Scan for the cell matching the given text and deliver its (X, Y) coordinate at center. 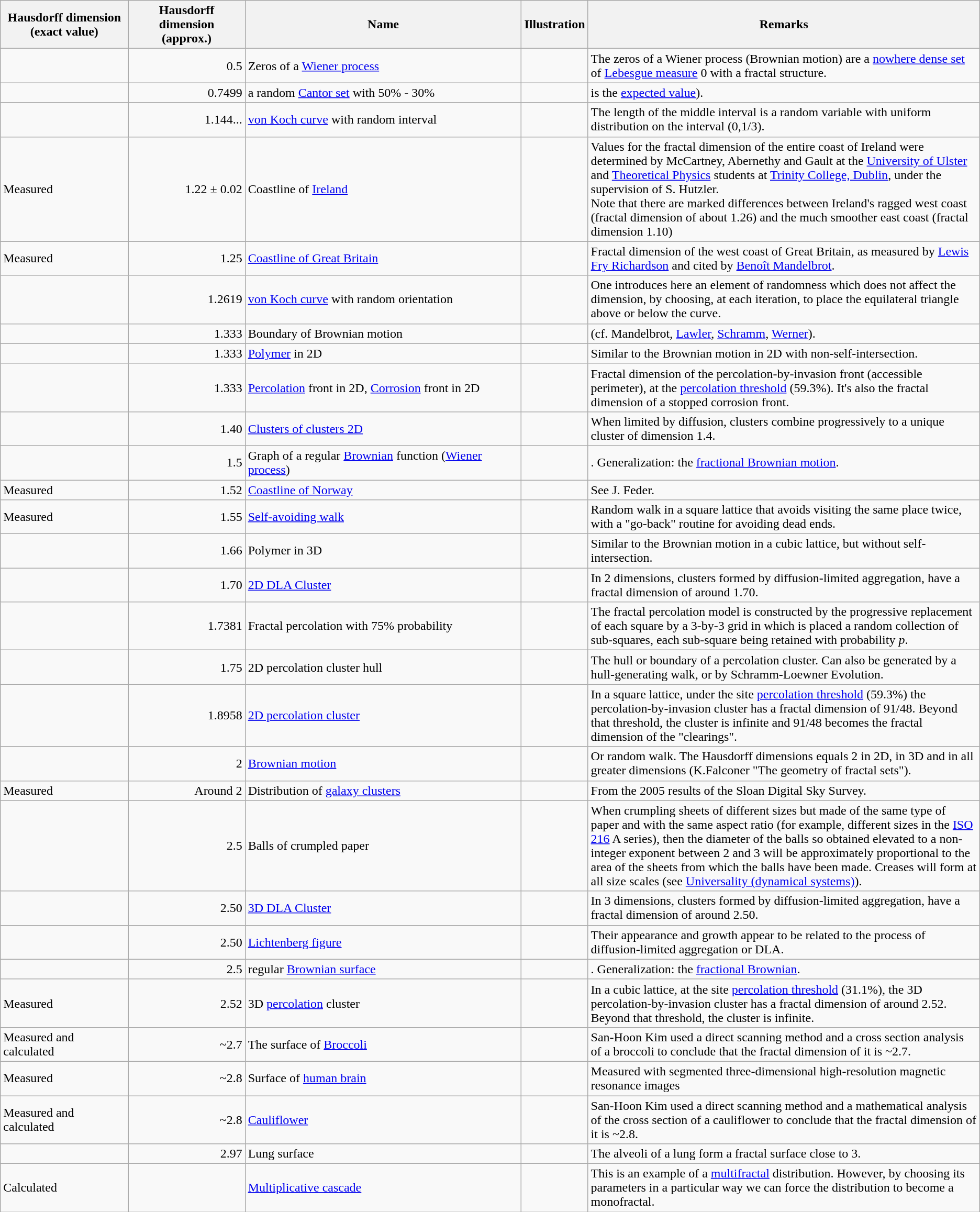
von Koch curve with random interval (383, 119)
Around 2 (186, 791)
Polymer in 3D (383, 551)
San-Hoon Kim used a direct scanning method and a cross section analysis of a broccoli to conclude that the fractal dimension of it is ~2.7. (784, 1044)
When limited by diffusion, clusters combine progressively to a unique cluster of dimension 1.4. (784, 428)
2D DLA Cluster (383, 585)
The hull or boundary of a percolation cluster. Can also be generated by a hull-generating walk, or by Schramm-Loewner Evolution. (784, 667)
~2.7 (186, 1044)
Lichtenberg figure (383, 942)
Or random walk. The Hausdorff dimensions equals 2 in 2D, in 3D and in all greater dimensions (K.Falconer "The geometry of fractal sets"). (784, 763)
1.144... (186, 119)
Illustration (555, 25)
Fractal percolation with 75% probability (383, 626)
1.5 (186, 463)
is the expected value). (784, 93)
1.70 (186, 585)
Clusters of clusters 2D (383, 428)
The zeros of a Wiener process (Brownian motion) are a nowhere dense set of Lebesgue measure 0 with a fractal structure. (784, 66)
Boundary of Brownian motion (383, 333)
The alveoli of a lung form a fractal surface close to 3. (784, 1154)
1.52 (186, 490)
Brownian motion (383, 763)
Random walk in a square lattice that avoids visiting the same place twice, with a "go-back" routine for avoiding dead ends. (784, 517)
1.40 (186, 428)
Multiplicative cascade (383, 1188)
Remarks (784, 25)
Coastline of Ireland (383, 189)
1.2619 (186, 299)
In 2 dimensions, clusters formed by diffusion-limited aggregation, have a fractal dimension of around 1.70. (784, 585)
2.97 (186, 1154)
. Generalization: the fractional Brownian. (784, 969)
1.7381 (186, 626)
The surface of Broccoli (383, 1044)
Graph of a regular Brownian function (Wiener process) (383, 463)
(cf. Mandelbrot, Lawler, Schramm, Werner). (784, 333)
Coastline of Great Britain (383, 259)
The length of the middle interval is a random variable with uniform distribution on the interval (0,1/3). (784, 119)
Name (383, 25)
Their appearance and growth appear to be related to the process of diffusion-limited aggregation or DLA. (784, 942)
Similar to the Brownian motion in a cubic lattice, but without self-intersection. (784, 551)
3D DLA Cluster (383, 908)
Polymer in 2D (383, 353)
Calculated (64, 1188)
3D percolation cluster (383, 1003)
Lung surface (383, 1154)
1.25 (186, 259)
Percolation front in 2D, Corrosion front in 2D (383, 387)
Hausdorff dimension(exact value) (64, 25)
Self-avoiding walk (383, 517)
Hausdorff dimension(approx.) (186, 25)
1.55 (186, 517)
Surface of human brain (383, 1078)
von Koch curve with random orientation (383, 299)
Measured with segmented three-dimensional high-resolution magnetic resonance images (784, 1078)
1.8958 (186, 715)
See J. Feder. (784, 490)
2D percolation cluster hull (383, 667)
regular Brownian surface (383, 969)
2.52 (186, 1003)
1.75 (186, 667)
1.66 (186, 551)
1.22 ± 0.02 (186, 189)
Cauliflower (383, 1119)
2D percolation cluster (383, 715)
Balls of crumpled paper (383, 846)
Zeros of a Wiener process (383, 66)
Distribution of galaxy clusters (383, 791)
2 (186, 763)
a random Cantor set with 50% - 30% (383, 93)
From the 2005 results of the Sloan Digital Sky Survey. (784, 791)
Similar to the Brownian motion in 2D with non-self-intersection. (784, 353)
0.5 (186, 66)
In 3 dimensions, clusters formed by diffusion-limited aggregation, have a fractal dimension of around 2.50. (784, 908)
. Generalization: the fractional Brownian motion. (784, 463)
Coastline of Norway (383, 490)
0.7499 (186, 93)
Fractal dimension of the west coast of Great Britain, as measured by Lewis Fry Richardson and cited by Benoît Mandelbrot. (784, 259)
